Pinpoint the cell where the given text exists, returning its (X, Y) midpoint coordinate. 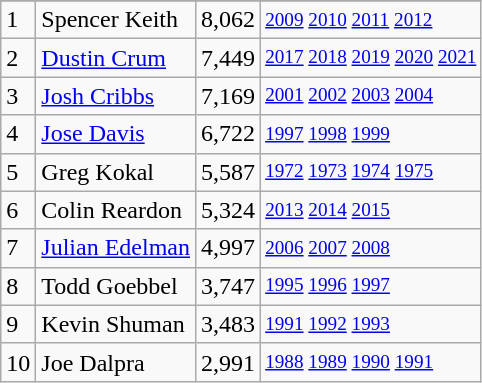
2,991 (228, 362)
2017 2018 2019 2020 2021 (371, 58)
Jose Davis (116, 134)
7 (18, 248)
2001 2002 2003 2004 (371, 96)
6 (18, 210)
3 (18, 96)
Spencer Keith (116, 20)
6,722 (228, 134)
9 (18, 324)
1972 1973 1974 1975 (371, 172)
1995 1996 1997 (371, 286)
Joe Dalpra (116, 362)
2009 2010 2011 2012 (371, 20)
3,747 (228, 286)
Todd Goebbel (116, 286)
7,169 (228, 96)
8 (18, 286)
7,449 (228, 58)
8,062 (228, 20)
Dustin Crum (116, 58)
5 (18, 172)
10 (18, 362)
2 (18, 58)
2013 2014 2015 (371, 210)
5,587 (228, 172)
Colin Reardon (116, 210)
4,997 (228, 248)
1988 1989 1990 1991 (371, 362)
Greg Kokal (116, 172)
Julian Edelman (116, 248)
3,483 (228, 324)
5,324 (228, 210)
1997 1998 1999 (371, 134)
Josh Cribbs (116, 96)
2006 2007 2008 (371, 248)
1991 1992 1993 (371, 324)
4 (18, 134)
1 (18, 20)
Kevin Shuman (116, 324)
